Locate the cell with the specified text and output its (x, y) center coordinate. 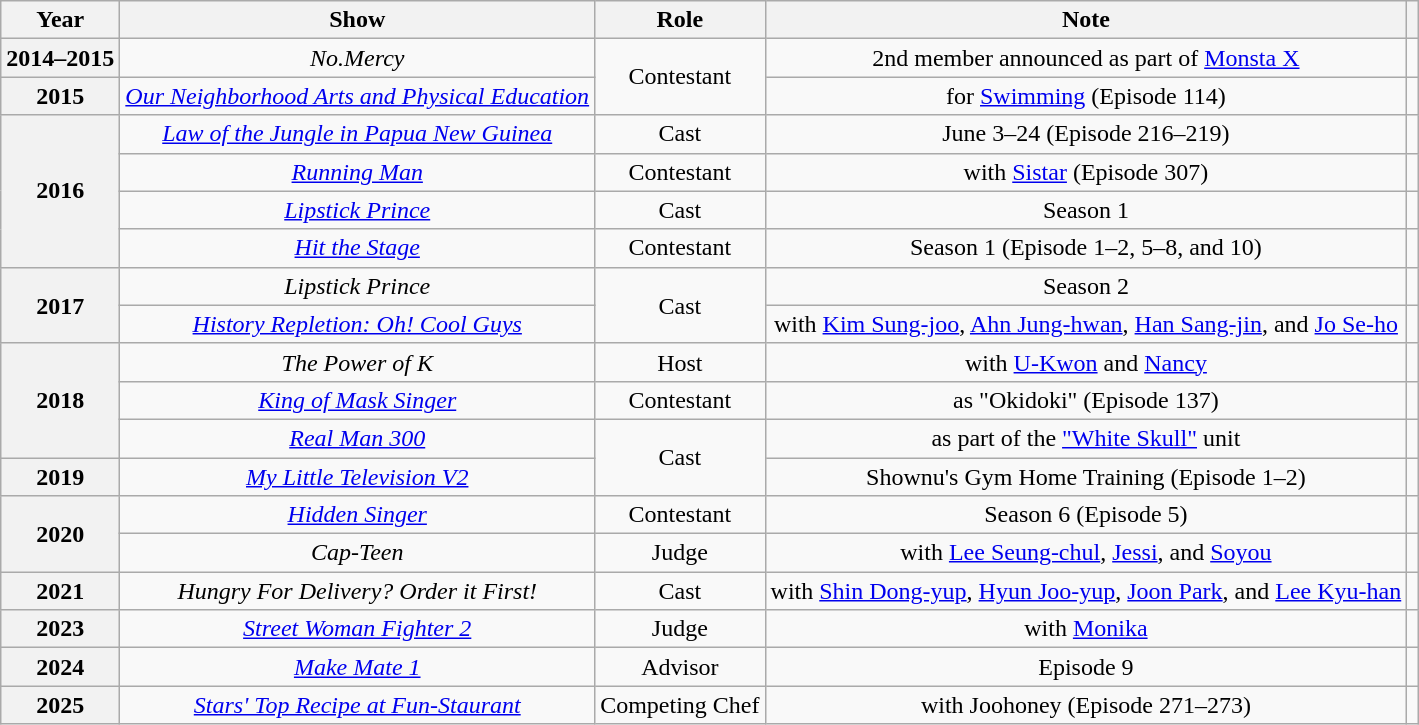
Hit the Stage (358, 248)
Hungry For Delivery? Order it First! (358, 591)
Episode 9 (1086, 667)
History Repletion: Oh! Cool Guys (358, 324)
Season 1 (Episode 1–2, 5–8, and 10) (1086, 248)
2018 (60, 400)
with Monika (1086, 629)
No.Mercy (358, 58)
The Power of K (358, 362)
June 3–24 (Episode 216–219) (1086, 134)
My Little Television V2 (358, 477)
Role (680, 20)
2015 (60, 96)
as part of the "White Skull" unit (1086, 438)
Make Mate 1 (358, 667)
2017 (60, 305)
Host (680, 362)
with Sistar (Episode 307) (1086, 172)
2019 (60, 477)
Note (1086, 20)
with U-Kwon and Nancy (1086, 362)
Competing Chef (680, 705)
2020 (60, 534)
Running Man (358, 172)
King of Mask Singer (358, 400)
Season 6 (Episode 5) (1086, 515)
Cap-Teen (358, 553)
with Kim Sung-joo, Ahn Jung-hwan, Han Sang-jin, and Jo Se-ho (1086, 324)
2025 (60, 705)
Stars' Top Recipe at Fun-Staurant (358, 705)
Hidden Singer (358, 515)
as "Okidoki" (Episode 137) (1086, 400)
2021 (60, 591)
with Shin Dong-yup, Hyun Joo-yup, Joon Park, and Lee Kyu-han (1086, 591)
with Lee Seung-chul, Jessi, and Soyou (1086, 553)
Law of the Jungle in Papua New Guinea (358, 134)
Show (358, 20)
for Swimming (Episode 114) (1086, 96)
Real Man 300 (358, 438)
Street Woman Fighter 2 (358, 629)
Year (60, 20)
2014–2015 (60, 58)
Season 2 (1086, 286)
2nd member announced as part of Monsta X (1086, 58)
with Joohoney (Episode 271–273) (1086, 705)
2023 (60, 629)
Advisor (680, 667)
2016 (60, 191)
2024 (60, 667)
Our Neighborhood Arts and Physical Education (358, 96)
Season 1 (1086, 210)
Shownu's Gym Home Training (Episode 1–2) (1086, 477)
